Detect which cell encompasses the target text, then output its (x, y) center coordinate. 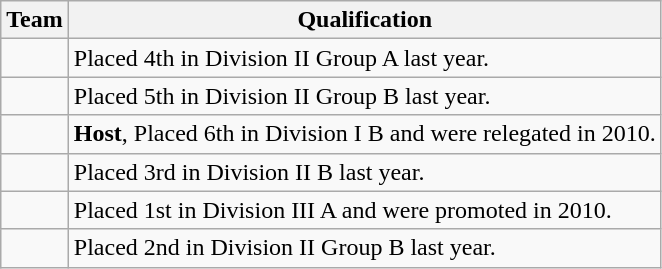
Placed 4th in Division II Group A last year. (364, 58)
Placed 1st in Division III A and were promoted in 2010. (364, 210)
Team (35, 20)
Host, Placed 6th in Division I B and were relegated in 2010. (364, 134)
Placed 3rd in Division II B last year. (364, 172)
Placed 5th in Division II Group B last year. (364, 96)
Qualification (364, 20)
Placed 2nd in Division II Group B last year. (364, 248)
